Return the (X, Y) coordinate for the center point of the cell that contains the specified text.  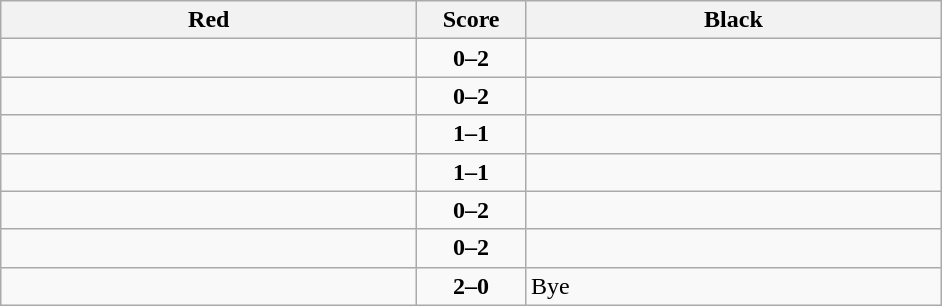
2–0 (472, 286)
Bye (733, 286)
Black (733, 20)
Red (209, 20)
Score (472, 20)
